Capture the cell that displays the provided text and extract its (x, y) central coordinate. 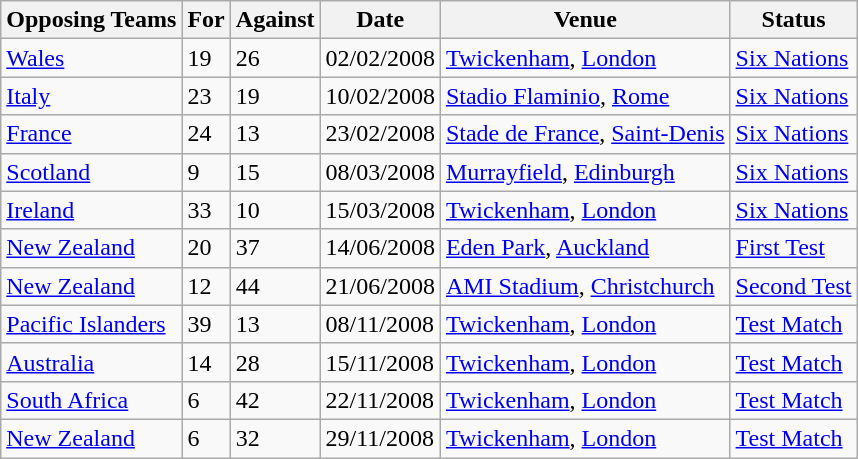
South Africa (92, 400)
20 (206, 248)
15 (275, 172)
14 (206, 362)
22/11/2008 (380, 400)
Eden Park, Auckland (585, 248)
32 (275, 438)
08/11/2008 (380, 324)
29/11/2008 (380, 438)
AMI Stadium, Christchurch (585, 286)
Stadio Flaminio, Rome (585, 96)
9 (206, 172)
21/06/2008 (380, 286)
France (92, 134)
Opposing Teams (92, 20)
33 (206, 210)
10 (275, 210)
Australia (92, 362)
Wales (92, 58)
Date (380, 20)
10/02/2008 (380, 96)
02/02/2008 (380, 58)
42 (275, 400)
15/11/2008 (380, 362)
Against (275, 20)
44 (275, 286)
24 (206, 134)
23 (206, 96)
26 (275, 58)
Italy (92, 96)
Scotland (92, 172)
For (206, 20)
Ireland (92, 210)
37 (275, 248)
08/03/2008 (380, 172)
Stade de France, Saint-Denis (585, 134)
28 (275, 362)
Venue (585, 20)
Second Test (794, 286)
14/06/2008 (380, 248)
First Test (794, 248)
Pacific Islanders (92, 324)
Status (794, 20)
Murrayfield, Edinburgh (585, 172)
12 (206, 286)
15/03/2008 (380, 210)
39 (206, 324)
23/02/2008 (380, 134)
